Pinpoint the cell where the given text exists, returning its [x, y] midpoint coordinate. 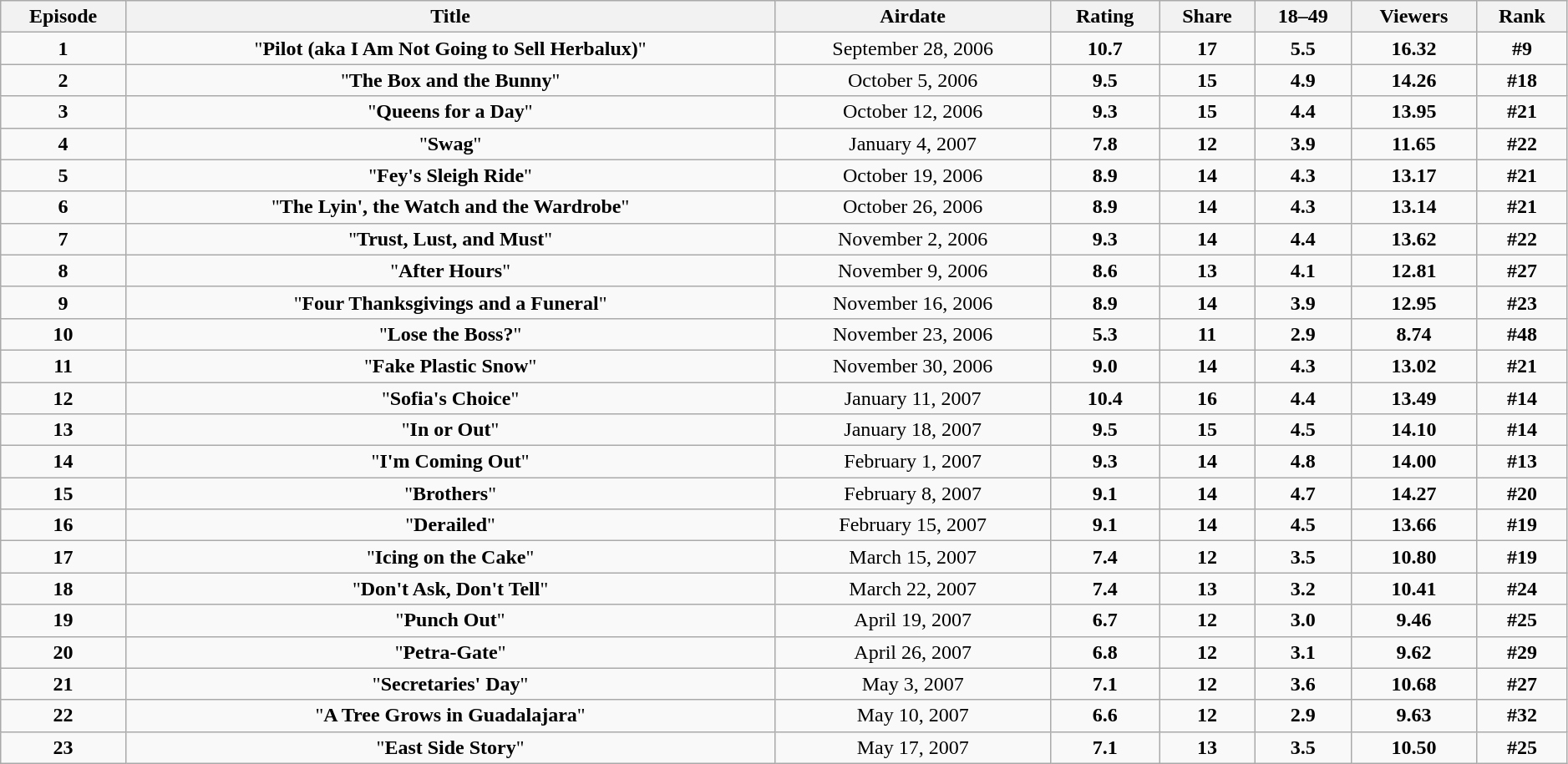
Title [449, 17]
13.17 [1413, 175]
9.0 [1105, 366]
"The Box and the Bunny" [449, 80]
May 10, 2007 [913, 716]
"Fake Plastic Snow" [449, 366]
1 [63, 48]
18 [63, 589]
10.4 [1105, 398]
14.26 [1413, 80]
8.74 [1413, 334]
"Pilot (aka I Am Not Going to Sell Herbalux)" [449, 48]
13.14 [1413, 207]
April 26, 2007 [913, 652]
May 17, 2007 [913, 747]
Viewers [1413, 17]
7.8 [1105, 144]
21 [63, 684]
"Don't Ask, Don't Tell" [449, 589]
October 5, 2006 [913, 80]
3.0 [1303, 620]
6.6 [1105, 716]
"In or Out" [449, 430]
"A Tree Grows in Guadalajara" [449, 716]
10.80 [1413, 557]
"Fey's Sleigh Ride" [449, 175]
February 1, 2007 [913, 462]
February 15, 2007 [913, 525]
"Icing on the Cake" [449, 557]
"Derailed" [449, 525]
16.32 [1413, 48]
3.2 [1303, 589]
Rank [1522, 17]
11.65 [1413, 144]
13.95 [1413, 112]
13.66 [1413, 525]
3.1 [1303, 652]
November 2, 2006 [913, 239]
23 [63, 747]
September 28, 2006 [913, 48]
November 16, 2006 [913, 302]
November 30, 2006 [913, 366]
"Sofia's Choice" [449, 398]
Rating [1105, 17]
#20 [1522, 493]
"East Side Story" [449, 747]
"Swag" [449, 144]
#13 [1522, 462]
#18 [1522, 80]
10.68 [1413, 684]
5.5 [1303, 48]
6.8 [1105, 652]
"Queens for a Day" [449, 112]
#24 [1522, 589]
13.49 [1413, 398]
November 23, 2006 [913, 334]
4.7 [1303, 493]
February 8, 2007 [913, 493]
9.62 [1413, 652]
3.6 [1303, 684]
19 [63, 620]
14.27 [1413, 493]
"Trust, Lust, and Must" [449, 239]
"Brothers" [449, 493]
7 [63, 239]
22 [63, 716]
"Punch Out" [449, 620]
Airdate [913, 17]
#23 [1522, 302]
10.50 [1413, 747]
November 9, 2006 [913, 271]
January 4, 2007 [913, 144]
"Lose the Boss?" [449, 334]
18–49 [1303, 17]
10.7 [1105, 48]
2 [63, 80]
3 [63, 112]
"Four Thanksgivings and a Funeral" [449, 302]
April 19, 2007 [913, 620]
"Secretaries' Day" [449, 684]
20 [63, 652]
13.02 [1413, 366]
12.81 [1413, 271]
Share [1207, 17]
4 [63, 144]
10.41 [1413, 589]
October 26, 2006 [913, 207]
March 22, 2007 [913, 589]
May 3, 2007 [913, 684]
"The Lyin', the Watch and the Wardrobe" [449, 207]
5.3 [1105, 334]
Episode [63, 17]
10 [63, 334]
"After Hours" [449, 271]
4.1 [1303, 271]
March 15, 2007 [913, 557]
January 18, 2007 [913, 430]
October 19, 2006 [913, 175]
13.62 [1413, 239]
#9 [1522, 48]
4.9 [1303, 80]
5 [63, 175]
9 [63, 302]
12.95 [1413, 302]
6.7 [1105, 620]
#29 [1522, 652]
8 [63, 271]
#32 [1522, 716]
"Petra-Gate" [449, 652]
14.00 [1413, 462]
October 12, 2006 [913, 112]
"I'm Coming Out" [449, 462]
14.10 [1413, 430]
January 11, 2007 [913, 398]
9.63 [1413, 716]
#48 [1522, 334]
8.6 [1105, 271]
9.46 [1413, 620]
4.8 [1303, 462]
6 [63, 207]
